Detect which cell encompasses the target text, then output its (X, Y) center coordinate. 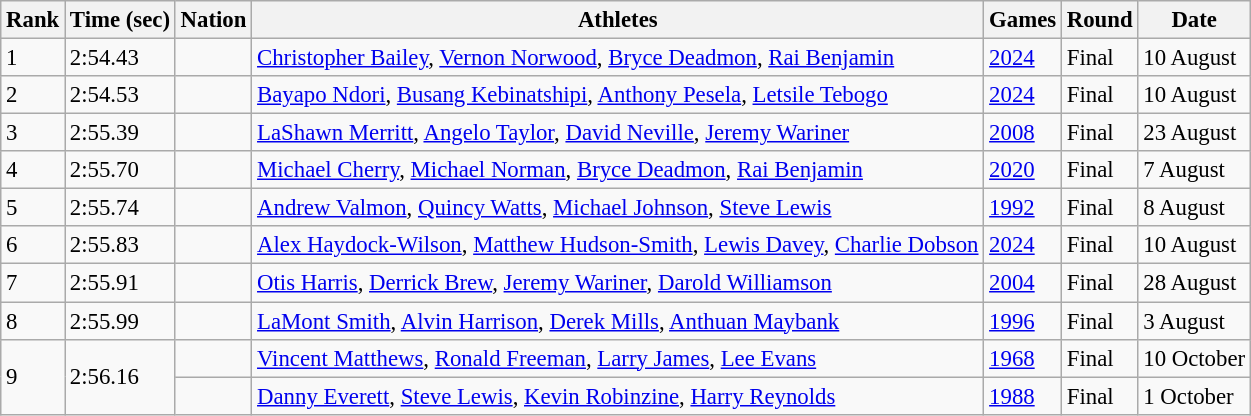
3 (33, 133)
2 (33, 95)
2:54.53 (120, 95)
Andrew Valmon, Quincy Watts, Michael Johnson, Steve Lewis (618, 208)
Danny Everett, Steve Lewis, Kevin Robinzine, Harry Reynolds (618, 396)
1968 (1023, 358)
8 (33, 321)
Otis Harris, Derrick Brew, Jeremy Wariner, Darold Williamson (618, 283)
8 August (1194, 208)
Vincent Matthews, Ronald Freeman, Larry James, Lee Evans (618, 358)
Date (1194, 20)
1992 (1023, 208)
9 (33, 376)
Rank (33, 20)
28 August (1194, 283)
Time (sec) (120, 20)
2:55.74 (120, 208)
1 October (1194, 396)
4 (33, 170)
2004 (1023, 283)
Christopher Bailey, Vernon Norwood, Bryce Deadmon, Rai Benjamin (618, 58)
2:55.39 (120, 133)
Nation (213, 20)
1988 (1023, 396)
5 (33, 208)
7 August (1194, 170)
LaShawn Merritt, Angelo Taylor, David Neville, Jeremy Wariner (618, 133)
Athletes (618, 20)
Michael Cherry, Michael Norman, Bryce Deadmon, Rai Benjamin (618, 170)
3 August (1194, 321)
Alex Haydock-Wilson, Matthew Hudson-Smith, Lewis Davey, Charlie Dobson (618, 245)
2:55.99 (120, 321)
2:56.16 (120, 376)
1996 (1023, 321)
Bayapo Ndori, Busang Kebinatshipi, Anthony Pesela, Letsile Tebogo (618, 95)
2:54.43 (120, 58)
2008 (1023, 133)
23 August (1194, 133)
Games (1023, 20)
1 (33, 58)
Round (1099, 20)
6 (33, 245)
7 (33, 283)
10 October (1194, 358)
2:55.70 (120, 170)
2020 (1023, 170)
2:55.83 (120, 245)
LaMont Smith, Alvin Harrison, Derek Mills, Anthuan Maybank (618, 321)
2:55.91 (120, 283)
